Find where the given text appears and provide that cell's center as [x, y] coordinate. 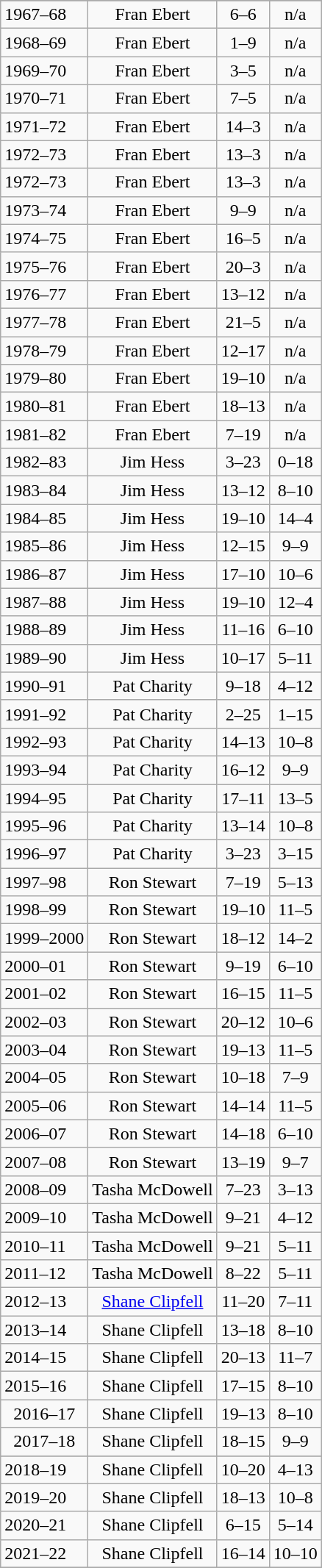
2009–10 [44, 1217]
1991–92 [44, 714]
21–5 [243, 322]
14–18 [243, 1134]
4–13 [296, 1469]
2000–01 [44, 966]
1997–98 [44, 882]
2010–11 [44, 1246]
18–15 [243, 1442]
1–15 [296, 714]
1989–90 [44, 658]
7–23 [243, 1189]
1–9 [243, 43]
10–17 [243, 658]
2004–05 [44, 1078]
1979–80 [44, 379]
7–11 [296, 1302]
11–20 [243, 1302]
2011–12 [44, 1274]
2005–06 [44, 1106]
2002–03 [44, 1022]
16–5 [243, 238]
1971–72 [44, 126]
1986–87 [44, 574]
1995–96 [44, 826]
2012–13 [44, 1302]
2008–09 [44, 1189]
2018–19 [44, 1469]
16–14 [243, 1553]
3–15 [296, 854]
20–3 [243, 266]
1982–83 [44, 462]
5–14 [296, 1525]
1970–71 [44, 99]
14–4 [296, 518]
7–9 [296, 1078]
2017–18 [44, 1442]
5–13 [296, 882]
1992–93 [44, 742]
13–14 [243, 826]
2003–04 [44, 1050]
1990–91 [44, 686]
2020–21 [44, 1525]
1993–94 [44, 770]
1998–99 [44, 910]
13–5 [296, 798]
17–11 [243, 798]
2007–08 [44, 1161]
16–15 [243, 994]
0–18 [296, 462]
1980–81 [44, 407]
2021–22 [44, 1553]
12–4 [296, 602]
1996–97 [44, 854]
3–5 [243, 71]
13–19 [243, 1161]
1988–89 [44, 630]
1987–88 [44, 602]
2001–02 [44, 994]
20–13 [243, 1358]
18–12 [243, 938]
1967–68 [44, 15]
1994–95 [44, 798]
2019–20 [44, 1497]
2013–14 [44, 1330]
20–12 [243, 1022]
1985–86 [44, 546]
1976–77 [44, 294]
9–18 [243, 686]
2015–16 [44, 1386]
1978–79 [44, 351]
3–13 [296, 1189]
17–10 [243, 574]
8–22 [243, 1274]
1973–74 [44, 210]
1968–69 [44, 43]
12–17 [243, 351]
1975–76 [44, 266]
14–14 [243, 1106]
9–7 [296, 1161]
6–15 [243, 1525]
10–18 [243, 1078]
1983–84 [44, 490]
16–12 [243, 770]
14–3 [243, 126]
11–7 [296, 1358]
14–2 [296, 938]
1984–85 [44, 518]
17–15 [243, 1386]
1981–82 [44, 434]
9–19 [243, 966]
2–25 [243, 714]
7–5 [243, 99]
13–18 [243, 1330]
6–6 [243, 15]
11–16 [243, 630]
14–13 [243, 742]
1974–75 [44, 238]
10–20 [243, 1469]
2014–15 [44, 1358]
1999–2000 [44, 938]
2016–17 [44, 1414]
1977–78 [44, 322]
10–10 [296, 1553]
12–15 [243, 546]
2006–07 [44, 1134]
1969–70 [44, 71]
